Detect which cell encompasses the target text, then output its (x, y) center coordinate. 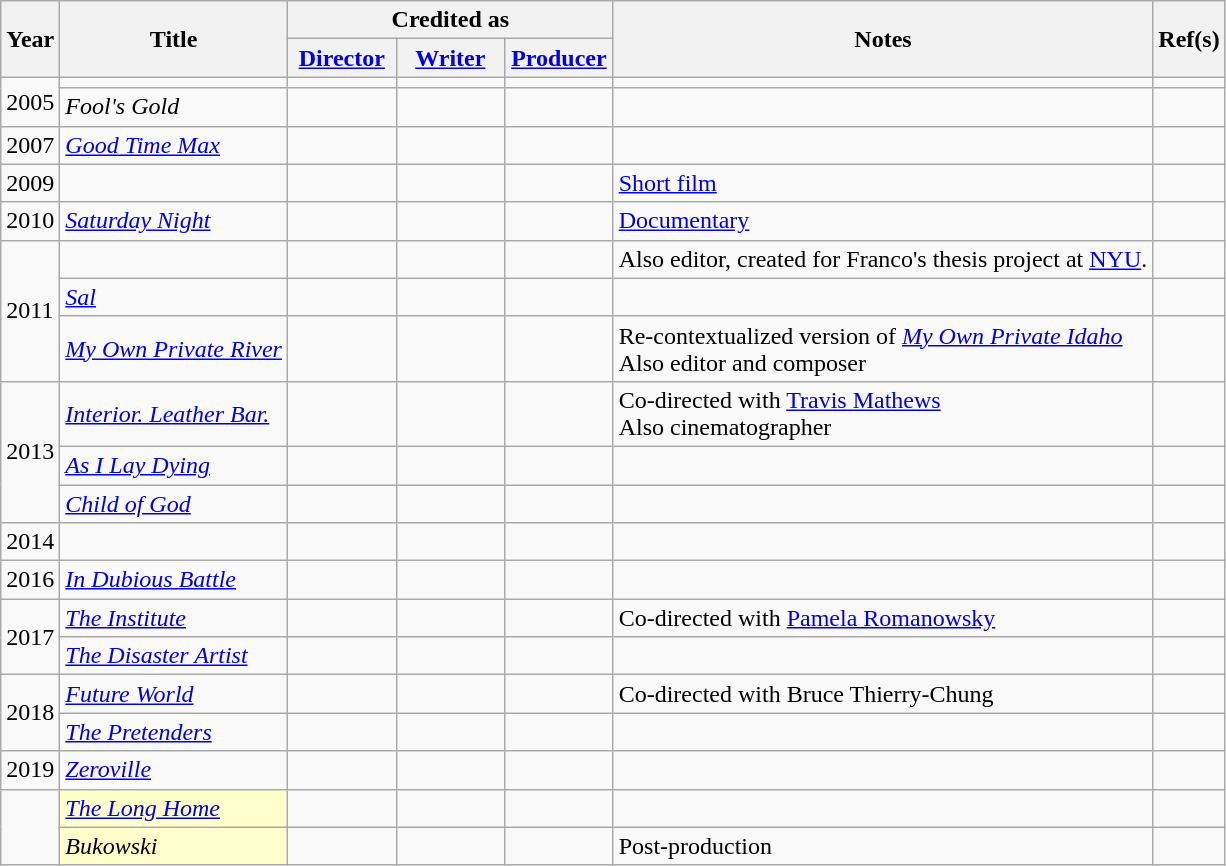
Bukowski (174, 846)
The Long Home (174, 808)
The Institute (174, 618)
Notes (883, 39)
2017 (30, 637)
2013 (30, 452)
Documentary (883, 221)
Ref(s) (1189, 39)
Child of God (174, 503)
2007 (30, 145)
In Dubious Battle (174, 580)
2016 (30, 580)
Title (174, 39)
2011 (30, 310)
2018 (30, 713)
Zeroville (174, 770)
2019 (30, 770)
Co-directed with Bruce Thierry-Chung (883, 694)
Post-production (883, 846)
2009 (30, 183)
Credited as (450, 20)
2005 (30, 102)
As I Lay Dying (174, 465)
Fool's Gold (174, 107)
Good Time Max (174, 145)
Co-directed with Pamela Romanowsky (883, 618)
Writer (450, 58)
Year (30, 39)
Sal (174, 297)
Short film (883, 183)
Director (342, 58)
2014 (30, 542)
Interior. Leather Bar. (174, 414)
Also editor, created for Franco's thesis project at NYU. (883, 259)
2010 (30, 221)
The Pretenders (174, 732)
Co-directed with Travis MathewsAlso cinematographer (883, 414)
Saturday Night (174, 221)
Future World (174, 694)
The Disaster Artist (174, 656)
Producer (560, 58)
Re-contextualized version of My Own Private IdahoAlso editor and composer (883, 348)
My Own Private River (174, 348)
